Provide the (x, y) coordinate of the cell's center where the given text is located.  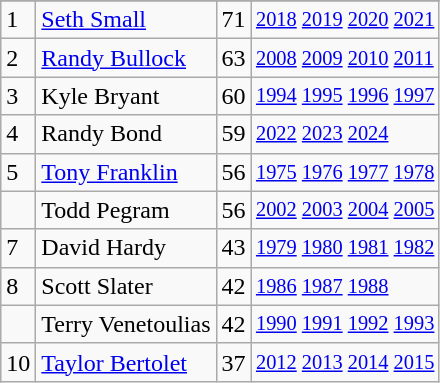
8 (18, 286)
Terry Venetoulias (126, 324)
2002 2003 2004 2005 (345, 210)
37 (234, 362)
2012 2013 2014 2015 (345, 362)
1 (18, 20)
1986 1987 1988 (345, 286)
5 (18, 172)
Kyle Bryant (126, 96)
1979 1980 1981 1982 (345, 248)
1990 1991 1992 1993 (345, 324)
60 (234, 96)
Randy Bond (126, 134)
Seth Small (126, 20)
Taylor Bertolet (126, 362)
43 (234, 248)
2008 2009 2010 2011 (345, 58)
7 (18, 248)
2018 2019 2020 2021 (345, 20)
1994 1995 1996 1997 (345, 96)
David Hardy (126, 248)
3 (18, 96)
59 (234, 134)
10 (18, 362)
Randy Bullock (126, 58)
71 (234, 20)
Tony Franklin (126, 172)
2 (18, 58)
63 (234, 58)
1975 1976 1977 1978 (345, 172)
Todd Pegram (126, 210)
2022 2023 2024 (345, 134)
4 (18, 134)
Scott Slater (126, 286)
